Pinpoint the cell where the given text exists, returning its (x, y) midpoint coordinate. 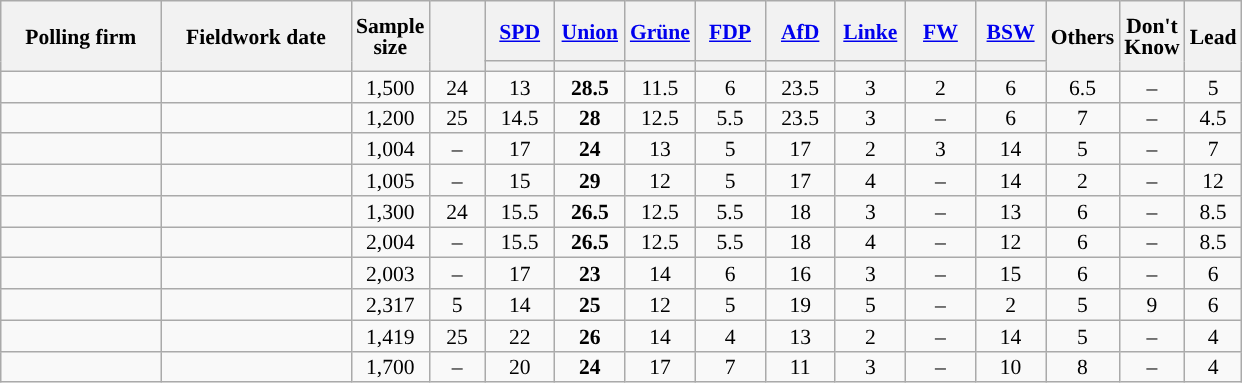
Polling firm (81, 36)
4.5 (1214, 118)
28.5 (590, 86)
1,300 (390, 212)
16 (800, 274)
11.5 (660, 86)
11 (800, 366)
1,005 (390, 180)
14.5 (520, 118)
2,003 (390, 274)
1,500 (390, 86)
Don't Know (1152, 36)
Lead (1214, 36)
23 (590, 274)
Linke (870, 31)
1,200 (390, 118)
20 (520, 366)
Grüne (660, 31)
8 (1083, 366)
19 (800, 304)
Samplesize (390, 36)
1,419 (390, 336)
AfD (800, 31)
22 (520, 336)
2,004 (390, 242)
SPD (520, 31)
Union (590, 31)
9 (1152, 304)
28 (590, 118)
1,700 (390, 366)
1,004 (390, 150)
10 (1010, 366)
Others (1083, 36)
26 (590, 336)
2,317 (390, 304)
BSW (1010, 31)
29 (590, 180)
FW (940, 31)
FDP (730, 31)
6.5 (1083, 86)
Fieldwork date (256, 36)
